Find where the given text appears and provide that cell's center as (X, Y) coordinate. 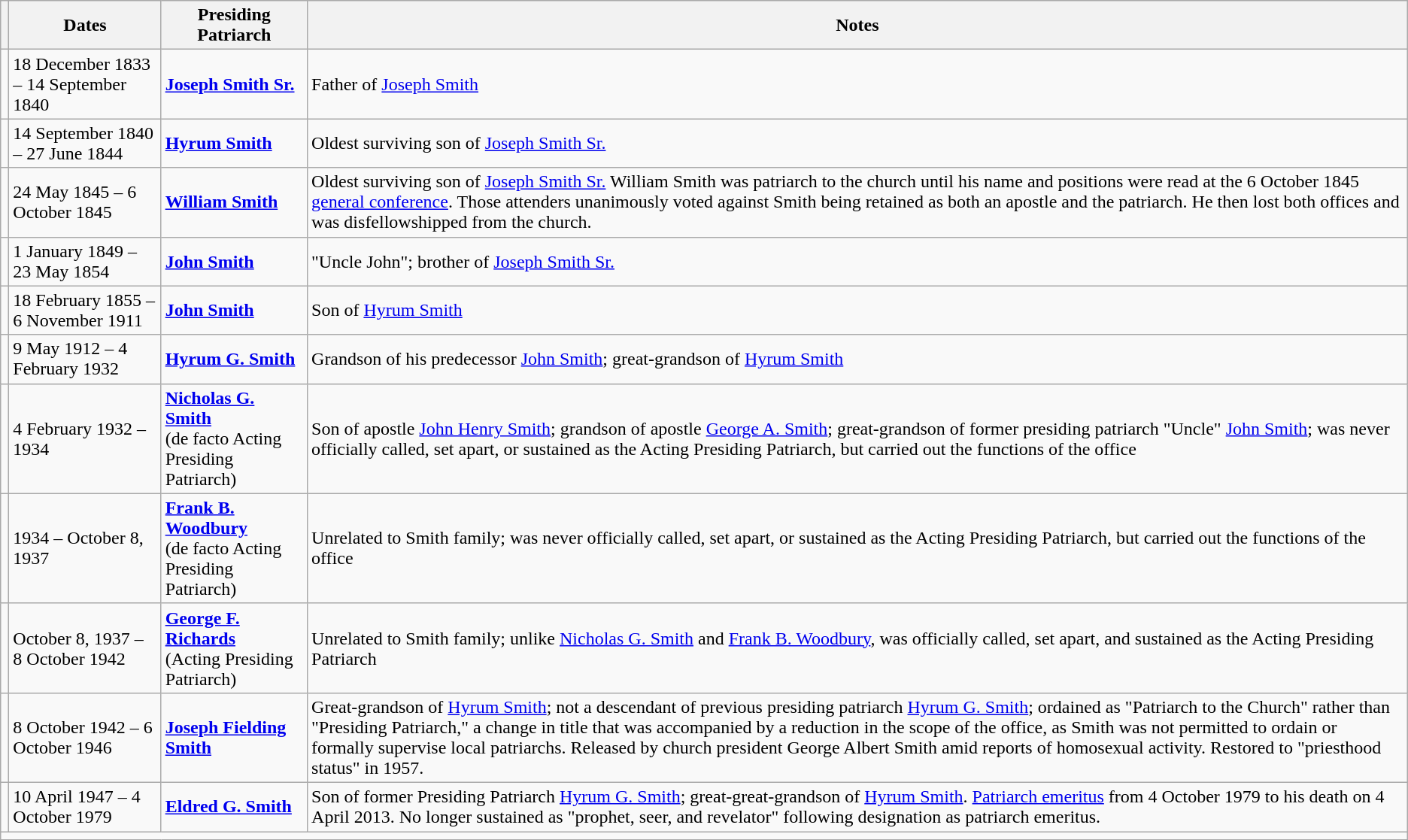
Dates (85, 26)
10 April 1947 – 4 October 1979 (85, 806)
8 October 1942 – 6 October 1946 (85, 737)
14 September 1840 – 27 June 1844 (85, 143)
24 May 1845 – 6 October 1845 (85, 202)
Joseph Fielding Smith (234, 737)
18 December 1833 – 14 September 1840 (85, 84)
Hyrum Smith (234, 143)
William Smith (234, 202)
Oldest surviving son of Joseph Smith Sr. (857, 143)
Joseph Smith Sr. (234, 84)
1 January 1849 – 23 May 1854 (85, 262)
Presiding Patriarch (234, 26)
18 February 1855 – 6 November 1911 (85, 310)
Notes (857, 26)
Hyrum G. Smith (234, 359)
George F. Richards(Acting Presiding Patriarch) (234, 648)
1934 – October 8, 1937 (85, 548)
"Uncle John"; brother of Joseph Smith Sr. (857, 262)
9 May 1912 – 4 February 1932 (85, 359)
Grandson of his predecessor John Smith; great-grandson of Hyrum Smith (857, 359)
Eldred G. Smith (234, 806)
4 February 1932 – 1934 (85, 438)
October 8, 1937 – 8 October 1942 (85, 648)
Father of Joseph Smith (857, 84)
Frank B. Woodbury(de facto Acting Presiding Patriarch) (234, 548)
Nicholas G. Smith(de facto Acting Presiding Patriarch) (234, 438)
Son of Hyrum Smith (857, 310)
